Extract the [x, y] coordinate from the center of the cell holding the provided text.  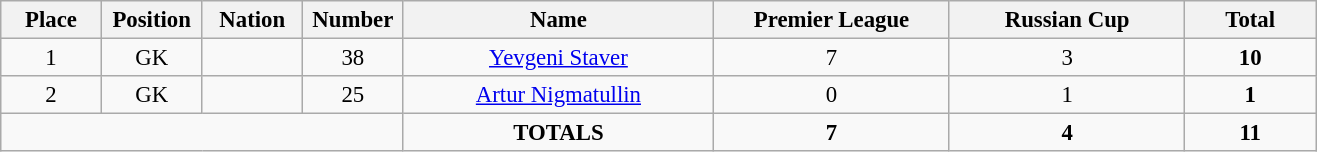
Artur Nigmatullin [558, 95]
Total [1250, 20]
Name [558, 20]
Place [52, 20]
Russian Cup [1067, 20]
Number [354, 20]
38 [354, 58]
10 [1250, 58]
25 [354, 95]
0 [832, 95]
4 [1067, 133]
2 [52, 95]
11 [1250, 133]
TOTALS [558, 133]
Premier League [832, 20]
Yevgeni Staver [558, 58]
Nation [252, 20]
Position [152, 20]
3 [1067, 58]
